Locate the cell with the specified text and output its [x, y] center coordinate. 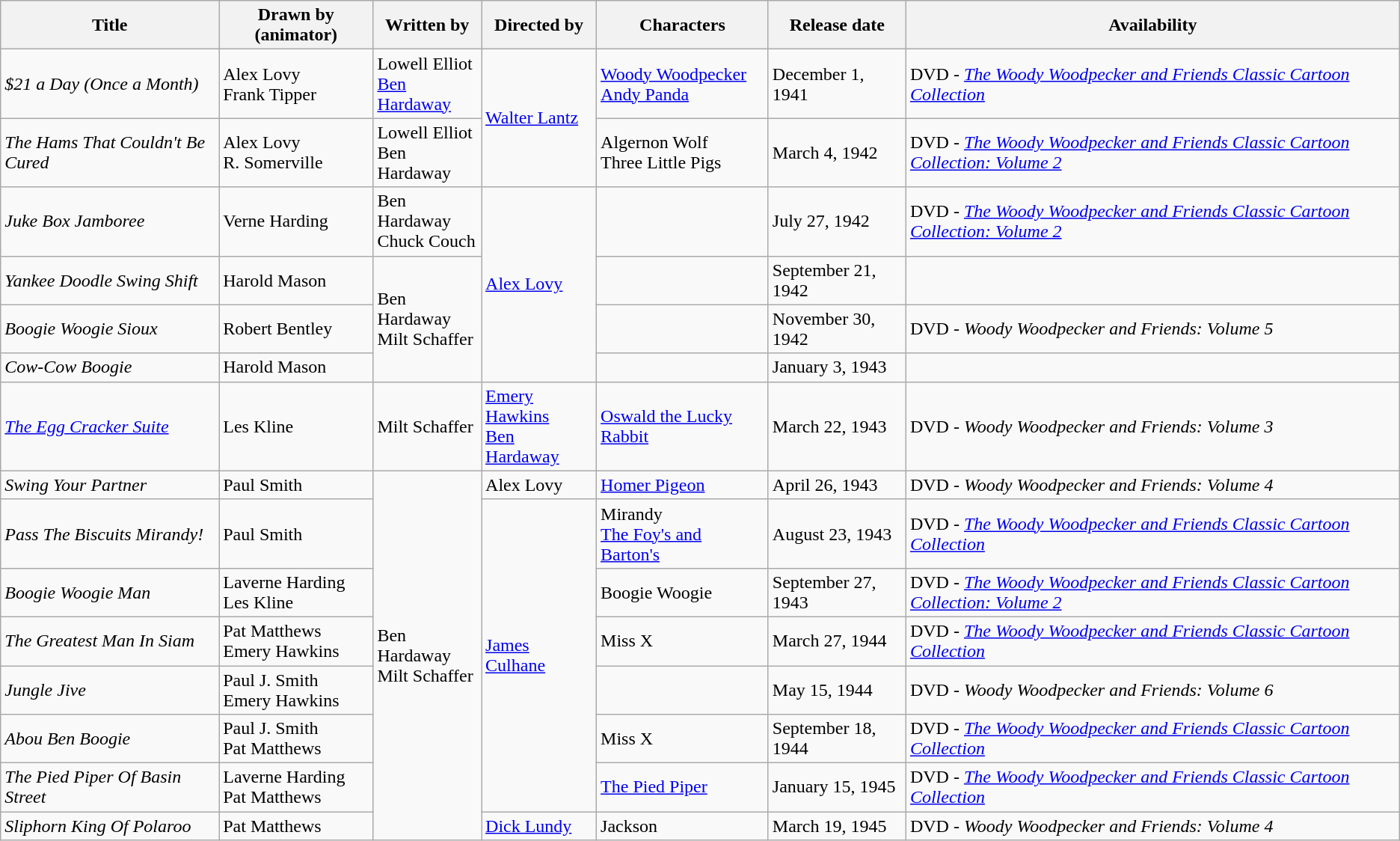
Paul J. SmithPat Matthews [296, 739]
Yankee Doodle Swing Shift [110, 280]
Homer Pigeon [683, 485]
Directed by [539, 25]
March 22, 1943 [837, 426]
March 27, 1944 [837, 640]
Boogie Woogie [683, 593]
Walter Lantz [539, 118]
Ben HardawayChuck Couch [428, 221]
Les Kline [296, 426]
Pat Matthews [296, 826]
Characters [683, 25]
Abou Ben Boogie [110, 739]
Laverne HardingPat Matthews [296, 787]
Oswald the Lucky Rabbit [683, 426]
December 1, 1941 [837, 84]
Alex LovyR. Somerville [296, 153]
May 15, 1944 [837, 690]
Jungle Jive [110, 690]
The Egg Cracker Suite [110, 426]
Cow-Cow Boogie [110, 367]
Release date [837, 25]
The Pied Piper Of Basin Street [110, 787]
Laverne HardingLes Kline [296, 593]
January 15, 1945 [837, 787]
MirandyThe Foy's and Barton's [683, 533]
September 18, 1944 [837, 739]
April 26, 1943 [837, 485]
Title [110, 25]
Boogie Woogie Sioux [110, 329]
Robert Bentley [296, 329]
Woody WoodpeckerAndy Panda [683, 84]
Juke Box Jamboree [110, 221]
Dick Lundy [539, 826]
James Culhane [539, 655]
DVD - Woody Woodpecker and Friends: Volume 6 [1152, 690]
DVD - Woody Woodpecker and Friends: Volume 5 [1152, 329]
The Pied Piper [683, 787]
Written by [428, 25]
Emery HawkinsBen Hardaway [539, 426]
Pat MatthewsEmery Hawkins [296, 640]
Verne Harding [296, 221]
September 27, 1943 [837, 593]
July 27, 1942 [837, 221]
January 3, 1943 [837, 367]
The Hams That Couldn't Be Cured [110, 153]
Boogie Woogie Man [110, 593]
Alex LovyFrank Tipper [296, 84]
Algernon WolfThree Little Pigs [683, 153]
Sliphorn King Of Polaroo [110, 826]
March 4, 1942 [837, 153]
Milt Schaffer [428, 426]
The Greatest Man In Siam [110, 640]
March 19, 1945 [837, 826]
November 30, 1942 [837, 329]
$21 a Day (Once a Month) [110, 84]
DVD - Woody Woodpecker and Friends: Volume 3 [1152, 426]
September 21, 1942 [837, 280]
August 23, 1943 [837, 533]
Availability [1152, 25]
Drawn by (animator) [296, 25]
Jackson [683, 826]
Swing Your Partner [110, 485]
Pass The Biscuits Mirandy! [110, 533]
Paul J. SmithEmery Hawkins [296, 690]
